For the text-containing cell, return its midpoint in (x, y) coordinate format. 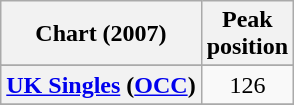
Peakposition (247, 34)
UK Singles (OCC) (101, 85)
126 (247, 85)
Chart (2007) (101, 34)
